Scan for the cell matching the given text and deliver its [x, y] coordinate at center. 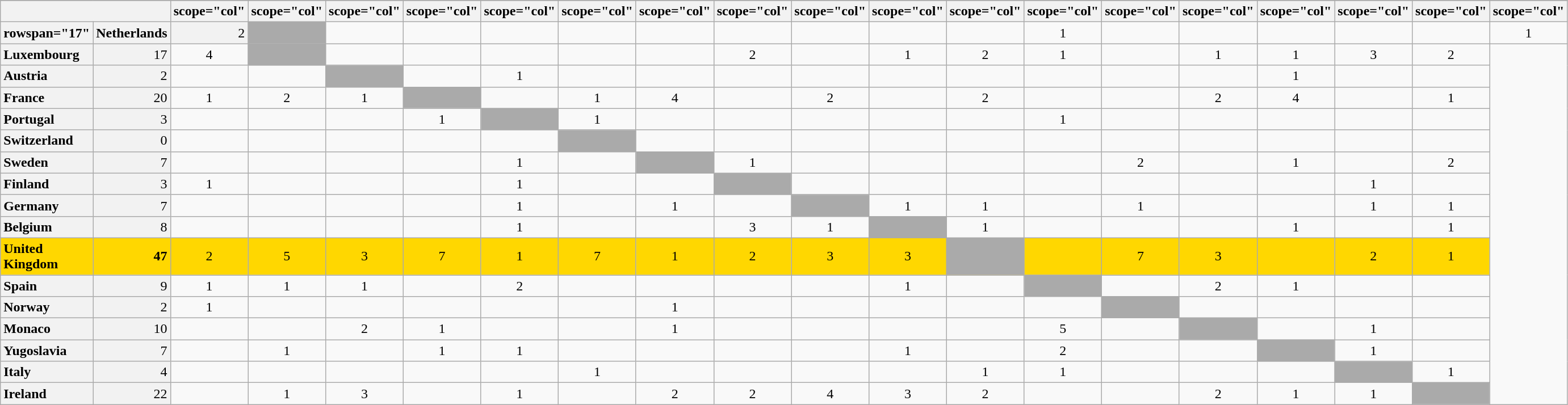
0 [132, 141]
17 [132, 54]
47 [132, 256]
Yugoslavia [47, 351]
10 [132, 329]
United Kingdom [47, 256]
Finland [47, 184]
Sweden [47, 162]
Switzerland [47, 141]
Luxembourg [47, 54]
Italy [47, 372]
rowspan="17" [47, 33]
Portugal [47, 119]
8 [132, 227]
Norway [47, 307]
9 [132, 285]
Belgium [47, 227]
Monaco [47, 329]
Netherlands [132, 33]
Ireland [47, 394]
Spain [47, 285]
Austria [47, 76]
20 [132, 98]
22 [132, 394]
France [47, 98]
Germany [47, 205]
